Pinpoint the cell where the given text exists, returning its [x, y] midpoint coordinate. 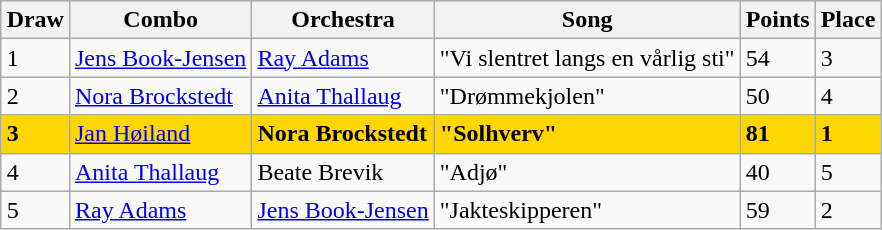
Points [778, 20]
Draw [35, 20]
"Vi slentret langs en vårlig sti" [587, 58]
81 [778, 134]
Place [848, 20]
Beate Brevik [343, 172]
"Solhverv" [587, 134]
54 [778, 58]
Orchestra [343, 20]
40 [778, 172]
Combo [160, 20]
Jan Høiland [160, 134]
Song [587, 20]
"Jakteskipperen" [587, 210]
50 [778, 96]
"Drømmekjolen" [587, 96]
"Adjø" [587, 172]
59 [778, 210]
